Scan for the cell matching the given text and deliver its (X, Y) coordinate at center. 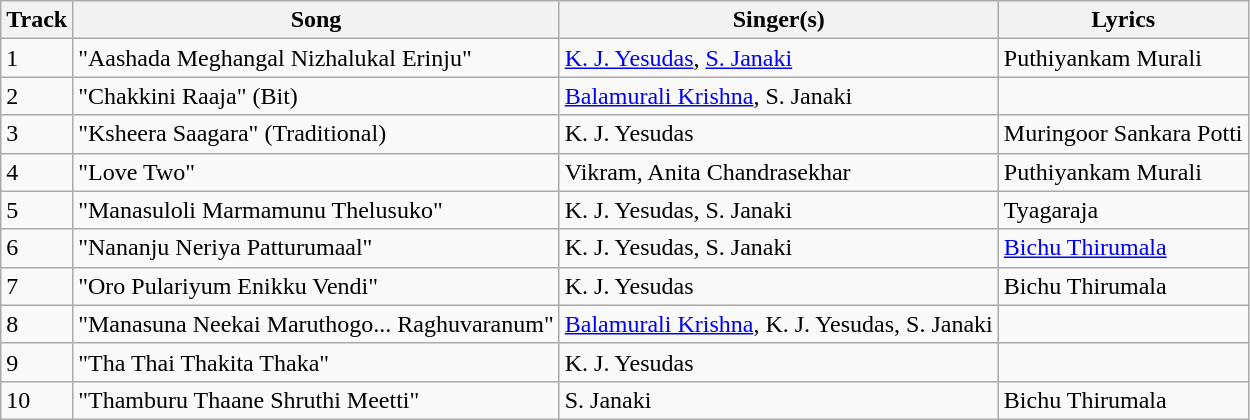
2 (37, 96)
"Nananju Neriya Patturumaal" (316, 248)
"Thamburu Thaane Shruthi Meetti" (316, 400)
5 (37, 210)
"Chakkini Raaja" (Bit) (316, 96)
10 (37, 400)
"Tha Thai Thakita Thaka" (316, 362)
7 (37, 286)
S. Janaki (778, 400)
Song (316, 20)
Balamurali Krishna, K. J. Yesudas, S. Janaki (778, 324)
6 (37, 248)
3 (37, 134)
8 (37, 324)
Vikram, Anita Chandrasekhar (778, 172)
"Oro Pulariyum Enikku Vendi" (316, 286)
Singer(s) (778, 20)
Tyagaraja (1123, 210)
4 (37, 172)
"Ksheera Saagara" (Traditional) (316, 134)
Muringoor Sankara Potti (1123, 134)
Lyrics (1123, 20)
"Aashada Meghangal Nizhalukal Erinju" (316, 58)
Balamurali Krishna, S. Janaki (778, 96)
"Manasuloli Marmamunu Thelusuko" (316, 210)
"Love Two" (316, 172)
1 (37, 58)
9 (37, 362)
"Manasuna Neekai Maruthogo... Raghuvaranum" (316, 324)
Track (37, 20)
